Find where the given text appears and provide that cell's center as [X, Y] coordinate. 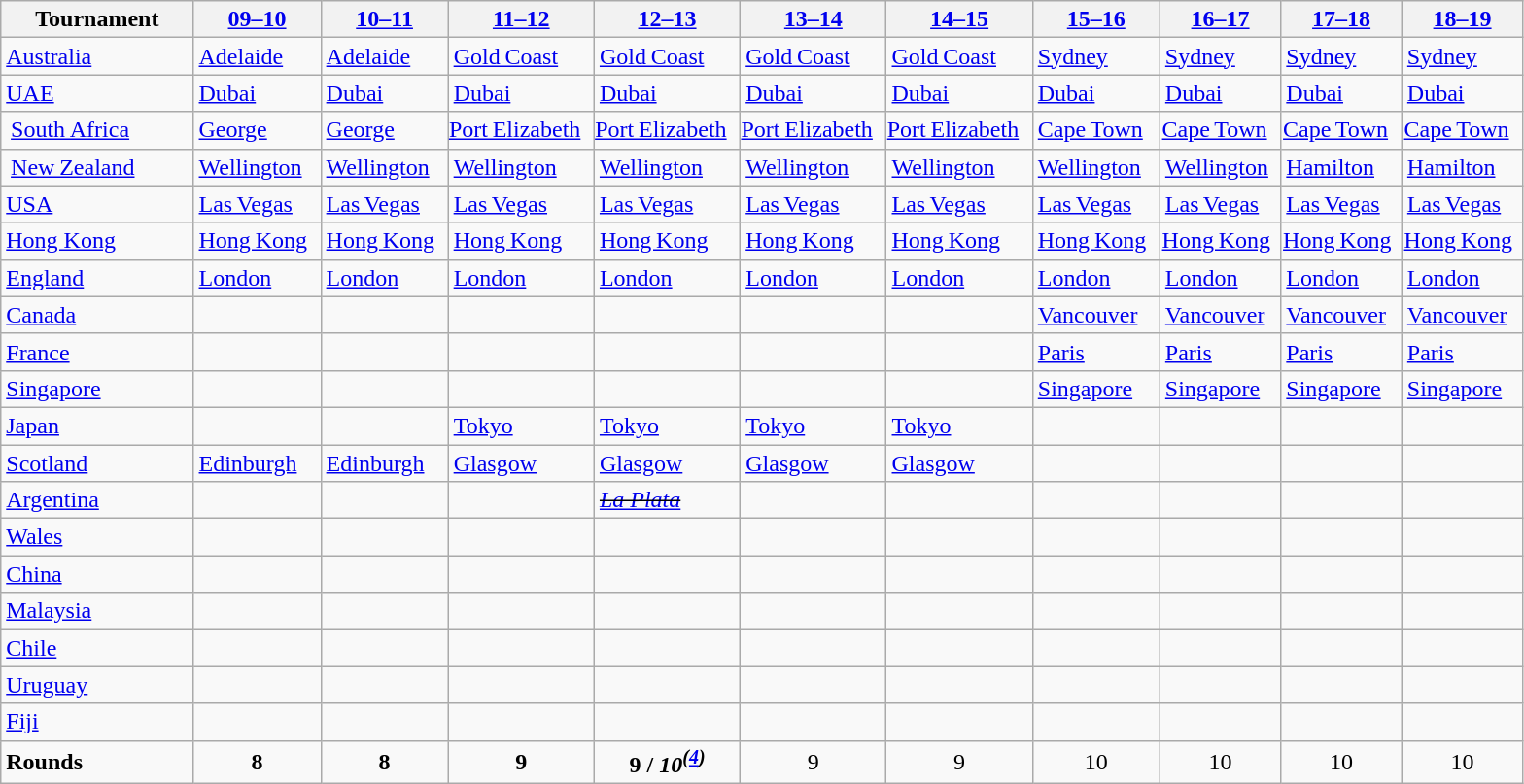
09–10 [257, 19]
England [97, 278]
La Plata [667, 500]
18–19 [1462, 19]
15–16 [1096, 19]
South Africa [97, 130]
Chile [97, 648]
14–15 [959, 19]
Wales [97, 537]
USA [97, 204]
17–18 [1341, 19]
13–14 [814, 19]
New Zealand [97, 167]
France [97, 352]
Tournament [97, 19]
Rounds [97, 762]
Japan [97, 426]
Malaysia [97, 611]
Canada [97, 315]
12–13 [667, 19]
Uruguay [97, 685]
Fiji [97, 722]
Australia [97, 56]
10–11 [385, 19]
China [97, 574]
UAE [97, 93]
11–12 [521, 19]
9 / 10(4) [667, 762]
Argentina [97, 500]
Scotland [97, 463]
16–17 [1220, 19]
